From the cell containing the given text, extract its center point as [x, y] coordinate. 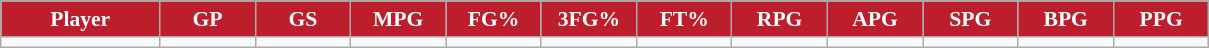
RPG [780, 19]
APG [874, 19]
FG% [494, 19]
3FG% [588, 19]
SPG [970, 19]
GP [208, 19]
BPG [1066, 19]
GS [302, 19]
FT% [684, 19]
Player [80, 19]
MPG [398, 19]
PPG [1161, 19]
